Detect which cell encompasses the target text, then output its [X, Y] center coordinate. 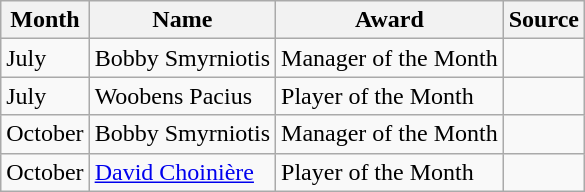
Source [544, 20]
Name [182, 20]
Month [45, 20]
Woobens Pacius [182, 96]
David Choinière [182, 172]
Award [390, 20]
